Return [x, y] of the center of cell containing provided text 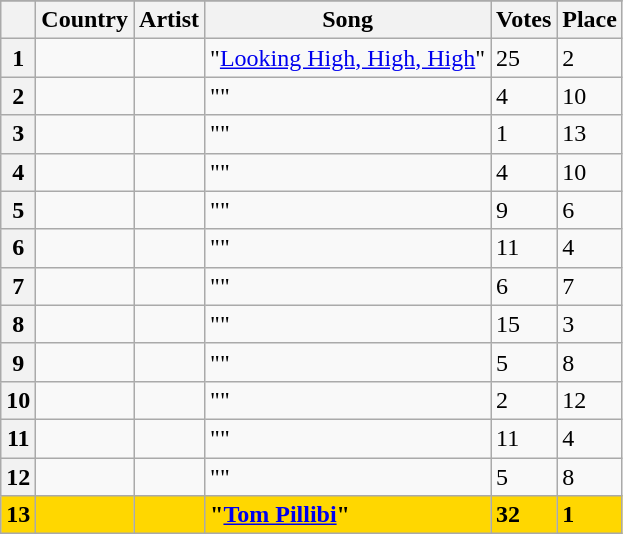
Song [348, 20]
Country [85, 20]
Artist [170, 20]
25 [524, 58]
32 [524, 515]
15 [524, 324]
Place [590, 20]
Votes [524, 20]
"Looking High, High, High" [348, 58]
"Tom Pillibi" [348, 515]
